From the cell containing the given text, extract its center point as [x, y] coordinate. 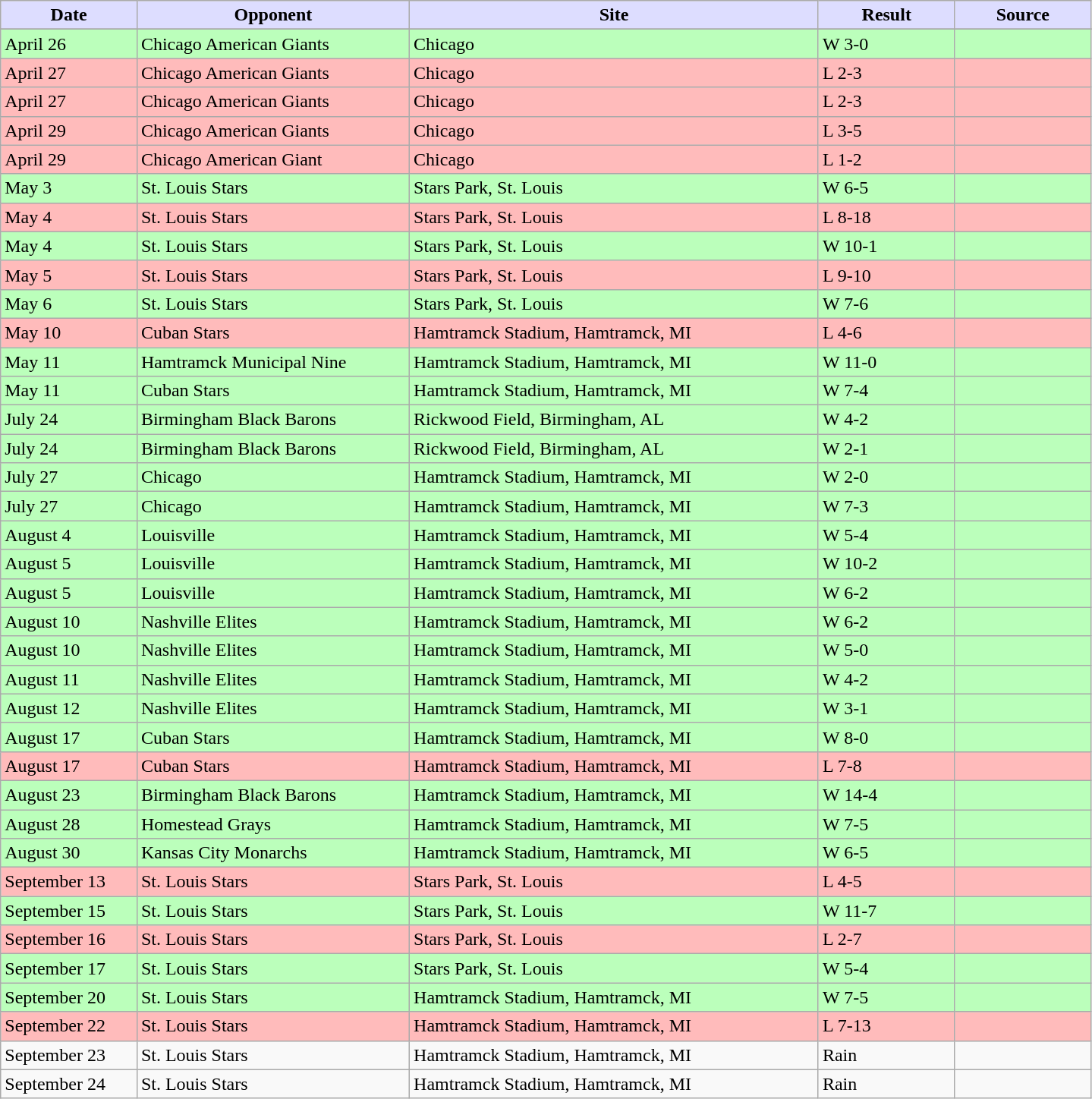
W 11-0 [886, 362]
W 11-7 [886, 911]
April 26 [69, 44]
W 10-2 [886, 564]
September 20 [69, 997]
W 2-0 [886, 477]
W 3-1 [886, 708]
Chicago American Giant [273, 159]
Source [1023, 15]
W 7-3 [886, 506]
Opponent [273, 15]
August 30 [69, 853]
L 3-5 [886, 131]
L 8-18 [886, 217]
W 10-1 [886, 246]
W 7-6 [886, 304]
September 22 [69, 1026]
W 5-0 [886, 650]
W 14-4 [886, 795]
September 16 [69, 940]
May 6 [69, 304]
August 23 [69, 795]
Hamtramck Municipal Nine [273, 362]
W 2-1 [886, 449]
September 23 [69, 1055]
W 8-0 [886, 737]
May 5 [69, 275]
L 2-7 [886, 940]
August 12 [69, 708]
Kansas City Monarchs [273, 853]
L 7-13 [886, 1026]
August 11 [69, 679]
L 1-2 [886, 159]
L 9-10 [886, 275]
W 3-0 [886, 44]
May 10 [69, 332]
Site [615, 15]
W 7-4 [886, 391]
L 4-6 [886, 332]
Date [69, 15]
L 4-5 [886, 882]
September 13 [69, 882]
L 7-8 [886, 766]
September 24 [69, 1084]
September 17 [69, 968]
Homestead Grays [273, 823]
September 15 [69, 911]
August 28 [69, 823]
August 4 [69, 535]
May 3 [69, 188]
Result [886, 15]
